For the text-containing cell, return its midpoint in [x, y] coordinate format. 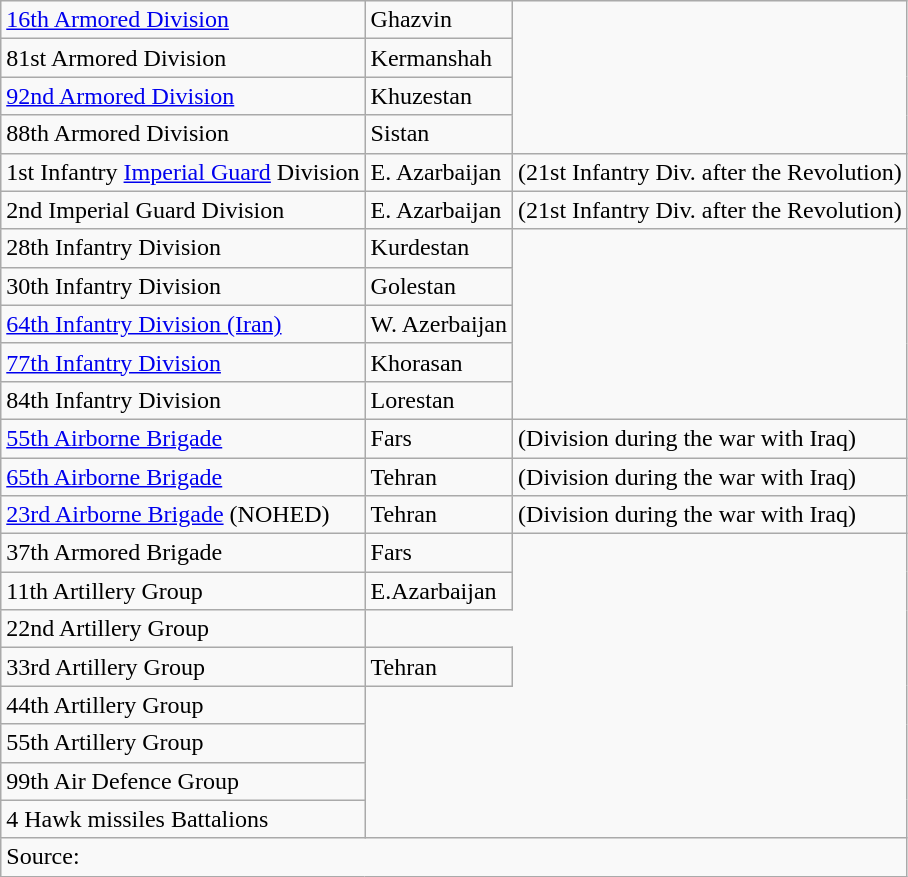
88th Armored Division [183, 134]
22nd Artillery Group [183, 629]
23rd Airborne Brigade (NOHED) [183, 515]
Kermanshah [438, 58]
55th Artillery Group [183, 743]
77th Infantry Division [183, 362]
33rd Artillery Group [183, 667]
55th Airborne Brigade [183, 438]
1st Infantry Imperial Guard Division [183, 172]
Source: [454, 857]
84th Infantry Division [183, 400]
44th Artillery Group [183, 705]
2nd Imperial Guard Division [183, 210]
Lorestan [438, 400]
28th Infantry Division [183, 248]
4 Hawk missiles Battalions [183, 819]
65th Airborne Brigade [183, 477]
Khorasan [438, 362]
Golestan [438, 286]
Khuzestan [438, 96]
W. Azerbaijan [438, 324]
E.Azarbaijan [438, 591]
16th Armored Division [183, 20]
99th Air Defence Group [183, 781]
64th Infantry Division (Iran) [183, 324]
Sistan [438, 134]
Kurdestan [438, 248]
81st Armored Division [183, 58]
37th Armored Brigade [183, 553]
92nd Armored Division [183, 96]
Ghazvin [438, 20]
11th Artillery Group [183, 591]
30th Infantry Division [183, 286]
